Provide the (X, Y) coordinate of the cell's center where the given text is located.  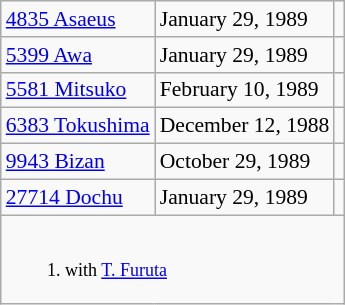
27714 Dochu (78, 197)
9943 Bizan (78, 162)
February 10, 1989 (245, 90)
with T. Furuta (173, 260)
5581 Mitsuko (78, 90)
October 29, 1989 (245, 162)
4835 Asaeus (78, 19)
6383 Tokushima (78, 126)
December 12, 1988 (245, 126)
5399 Awa (78, 55)
